Scan for the cell matching the given text and deliver its (x, y) coordinate at center. 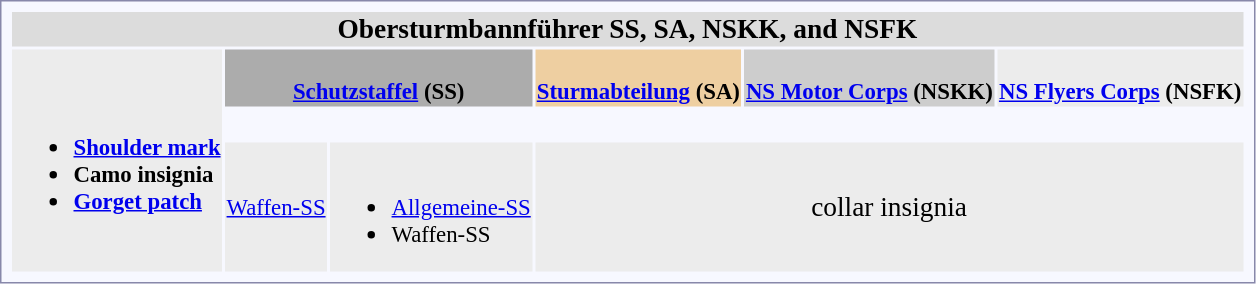
Allgemeine-SSWaffen-SS (431, 207)
NS Flyers Corps (NSFK) (1120, 78)
Waffen-SS (276, 207)
Shoulder markCamo insigniaGorget patch (117, 162)
Obersturmbannführer SS, SA, NSKK, and NSFK (628, 29)
Sturmabteilung (SA) (638, 78)
NS Motor Corps (NSKK) (869, 78)
Schutzstaffel (SS) (378, 78)
collar insignia (889, 207)
